Pinpoint the cell where the given text exists, returning its (x, y) midpoint coordinate. 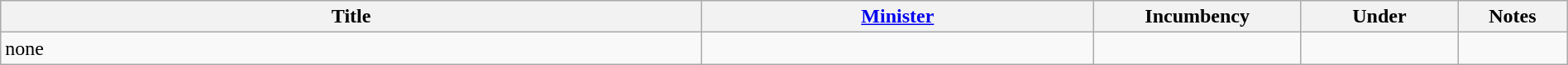
Notes (1513, 17)
none (351, 48)
Title (351, 17)
Under (1379, 17)
Minister (898, 17)
Incumbency (1198, 17)
